Output the [x, y] coordinate of the center of the cell containing the given text.  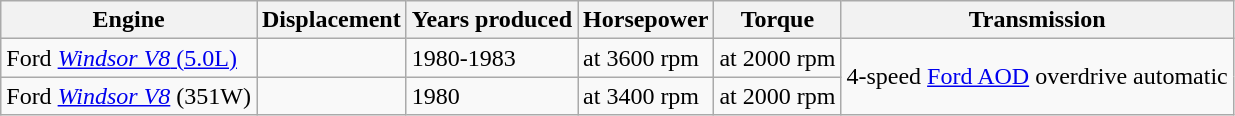
Years produced [492, 20]
Ford Windsor V8 (5.0L) [129, 58]
Torque [778, 20]
Engine [129, 20]
at 3600 rpm [646, 58]
4-speed Ford AOD overdrive automatic [1037, 77]
1980 [492, 96]
Ford Windsor V8 (351W) [129, 96]
Horsepower [646, 20]
Displacement [331, 20]
Transmission [1037, 20]
1980-1983 [492, 58]
at 3400 rpm [646, 96]
